Search for the cell housing the specified text and yield its [X, Y] center coordinate. 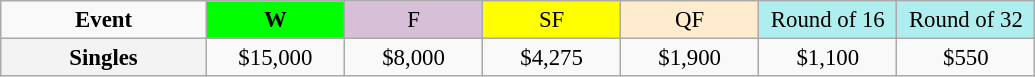
QF [690, 20]
W [275, 20]
$1,100 [828, 58]
$4,275 [552, 58]
Singles [104, 58]
SF [552, 20]
$8,000 [413, 58]
Event [104, 20]
$1,900 [690, 58]
Round of 32 [966, 20]
F [413, 20]
Round of 16 [828, 20]
$550 [966, 58]
$15,000 [275, 58]
